Pinpoint the cell where the given text exists, returning its (X, Y) midpoint coordinate. 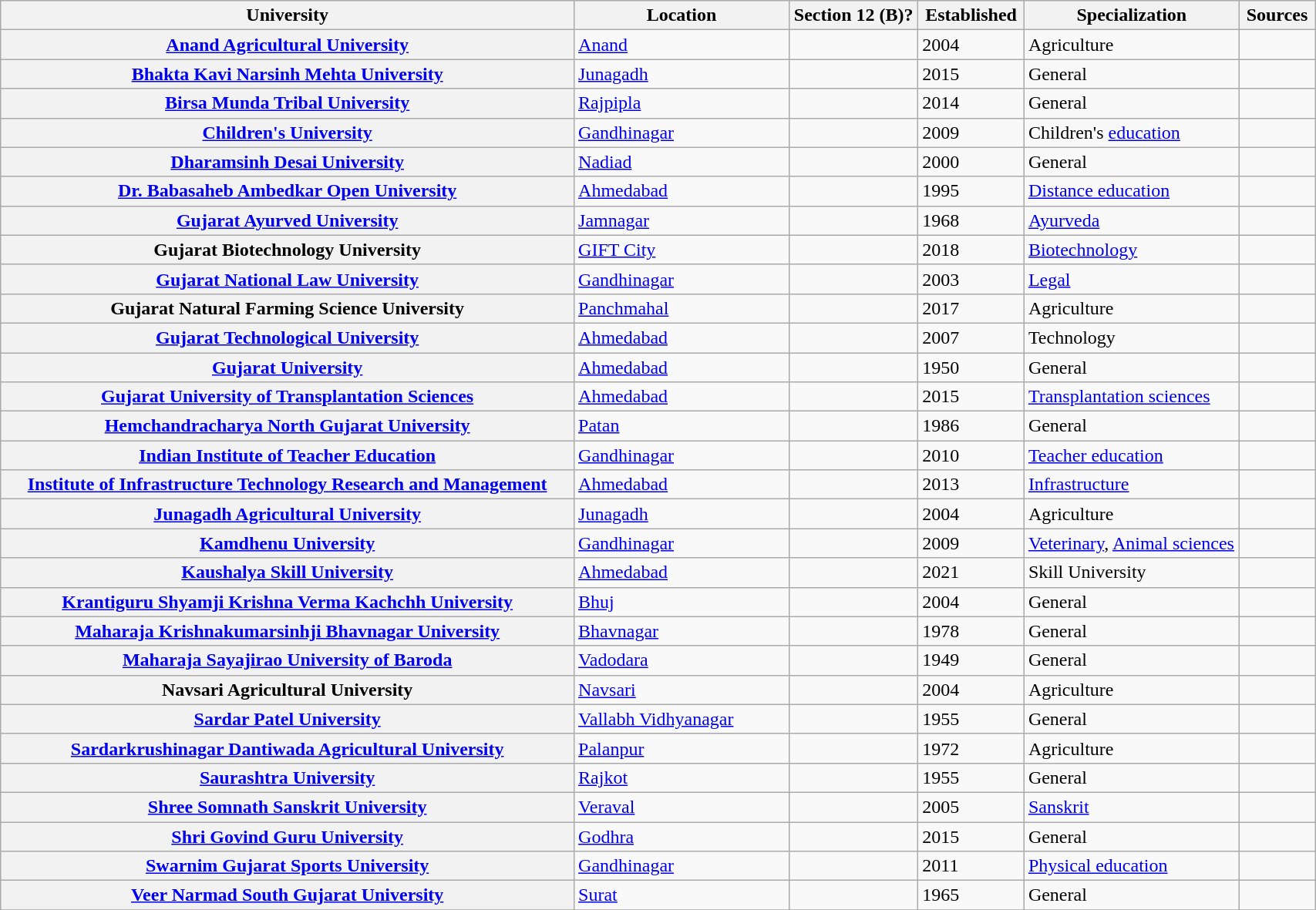
Sanskrit (1132, 807)
Jamnagar (682, 220)
Sardarkrushinagar Dantiwada Agricultural University (288, 748)
Maharaja Krishnakumarsinhji Bhavnagar University (288, 631)
Anand Agricultural University (288, 45)
Shree Somnath Sanskrit University (288, 807)
Krantiguru Shyamji Krishna Verma Kachchh University (288, 602)
Technology (1132, 337)
Children's education (1132, 133)
Swarnim Gujarat Sports University (288, 866)
Hemchandracharya North Gujarat University (288, 426)
Bhakta Kavi Narsinh Mehta University (288, 74)
Kamdhenu University (288, 543)
2018 (971, 250)
Navsari Agricultural University (288, 690)
Bhuj (682, 602)
Location (682, 15)
Surat (682, 895)
Gujarat Biotechnology University (288, 250)
Birsa Munda Tribal University (288, 103)
Bhavnagar (682, 631)
Ayurveda (1132, 220)
Godhra (682, 836)
1965 (971, 895)
2007 (971, 337)
1986 (971, 426)
2000 (971, 162)
Gujarat University (288, 368)
Dr. Babasaheb Ambedkar Open University (288, 191)
Junagadh Agricultural University (288, 514)
Gujarat National Law University (288, 279)
Infrastructure (1132, 485)
Sardar Patel University (288, 719)
2005 (971, 807)
Rajpipla (682, 103)
1949 (971, 660)
Gujarat Ayurved University (288, 220)
2011 (971, 866)
2014 (971, 103)
GIFT City (682, 250)
2003 (971, 279)
Skill University (1132, 573)
Saurashtra University (288, 777)
Vallabh Vidhyanagar (682, 719)
Anand (682, 45)
Physical education (1132, 866)
Patan (682, 426)
1968 (971, 220)
Section 12 (B)? (853, 15)
1972 (971, 748)
Navsari (682, 690)
Sources (1277, 15)
Children's University (288, 133)
1978 (971, 631)
Indian Institute of Teacher Education (288, 455)
Shri Govind Guru University (288, 836)
Biotechnology (1132, 250)
Established (971, 15)
Veterinary, Animal sciences (1132, 543)
2017 (971, 308)
1995 (971, 191)
Teacher education (1132, 455)
2021 (971, 573)
Rajkot (682, 777)
Palanpur (682, 748)
2013 (971, 485)
Specialization (1132, 15)
University (288, 15)
Gujarat Natural Farming Science University (288, 308)
Gujarat University of Transplantation Sciences (288, 397)
Veraval (682, 807)
Panchmahal (682, 308)
Veer Narmad South Gujarat University (288, 895)
Institute of Infrastructure Technology Research and Management (288, 485)
Dharamsinh Desai University (288, 162)
Nadiad (682, 162)
1950 (971, 368)
2010 (971, 455)
Gujarat Technological University (288, 337)
Legal (1132, 279)
Maharaja Sayajirao University of Baroda (288, 660)
Kaushalya Skill University (288, 573)
Transplantation sciences (1132, 397)
Vadodara (682, 660)
Distance education (1132, 191)
